Identify which cell holds the provided text, then report its [X, Y] central coordinate. 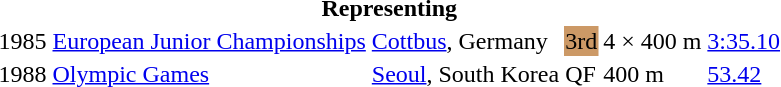
European Junior Championships [209, 41]
3rd [582, 41]
Cottbus, Germany [465, 41]
4 × 400 m [652, 41]
